Output the (x, y) coordinate of the center of the cell containing the given text.  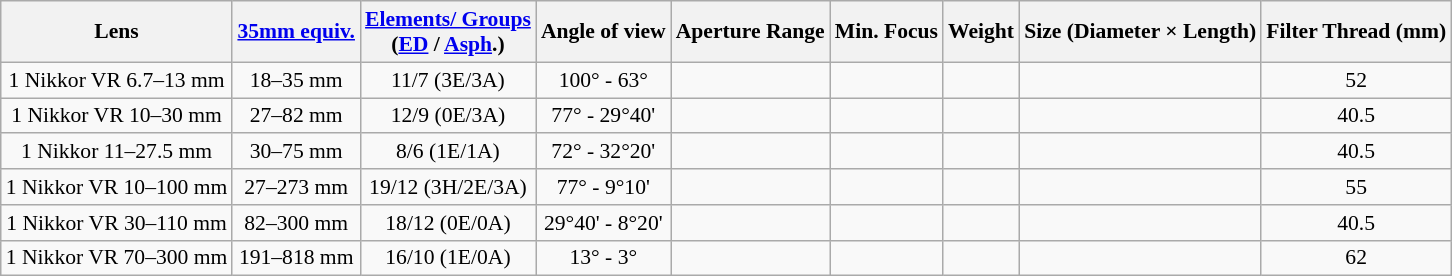
77° - 29°40' (604, 116)
27–273 mm (296, 187)
8/6 (1E/1A) (448, 152)
30–75 mm (296, 152)
191–818 mm (296, 258)
1 Nikkor VR 6.7–13 mm (117, 80)
16/10 (1E/0A) (448, 258)
1 Nikkor VR 30–110 mm (117, 223)
29°40' - 8°20' (604, 223)
19/12 (3H/2E/3A) (448, 187)
Filter Thread (mm) (1356, 32)
1 Nikkor VR 70–300 mm (117, 258)
Aperture Range (750, 32)
1 Nikkor 11–27.5 mm (117, 152)
62 (1356, 258)
Size (Diameter × Length) (1140, 32)
11/7 (3E/3A) (448, 80)
12/9 (0E/3A) (448, 116)
35mm equiv. (296, 32)
52 (1356, 80)
Elements/ Groups(ED / Asph.) (448, 32)
Angle of view (604, 32)
13° - 3° (604, 258)
77° - 9°10' (604, 187)
82–300 mm (296, 223)
Min. Focus (886, 32)
1 Nikkor VR 10–30 mm (117, 116)
72° - 32°20' (604, 152)
27–82 mm (296, 116)
Weight (981, 32)
Lens (117, 32)
18/12 (0E/0A) (448, 223)
100° - 63° (604, 80)
55 (1356, 187)
18–35 mm (296, 80)
1 Nikkor VR 10–100 mm (117, 187)
